Scan for the cell matching the given text and deliver its (X, Y) coordinate at center. 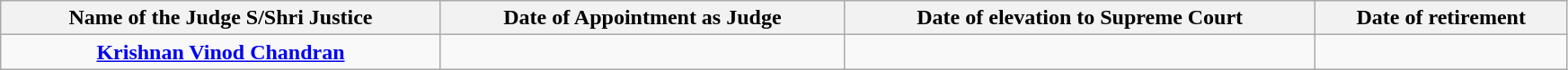
Date of elevation to Supreme Court (1080, 18)
Date of retirement (1441, 18)
Krishnan Vinod Chandran (221, 52)
Date of Appointment as Judge (642, 18)
Name of the Judge S/Shri Justice (221, 18)
